Find where the given text appears and provide that cell's center as [x, y] coordinate. 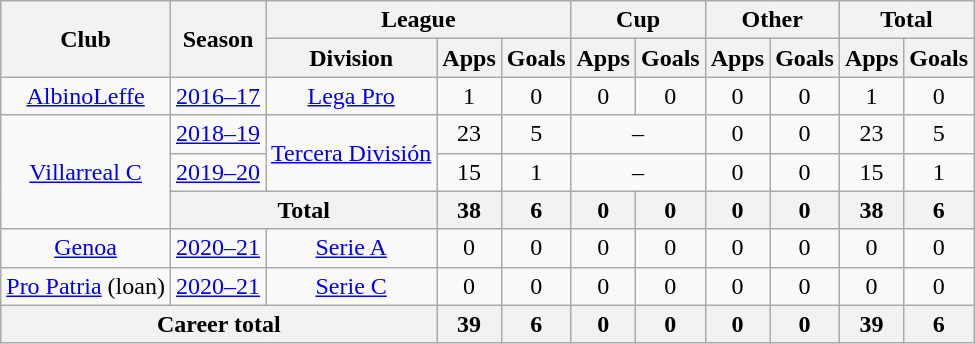
Other [772, 20]
Career total [219, 324]
Season [218, 39]
League [419, 20]
Serie C [352, 286]
AlbinoLeffe [86, 96]
Club [86, 39]
Tercera División [352, 153]
Villarreal C [86, 172]
2018–19 [218, 134]
Genoa [86, 248]
2019–20 [218, 172]
2016–17 [218, 96]
Cup [638, 20]
Pro Patria (loan) [86, 286]
Lega Pro [352, 96]
Serie A [352, 248]
Division [352, 58]
